Provide the (x, y) coordinate of the cell's center where the given text is located.  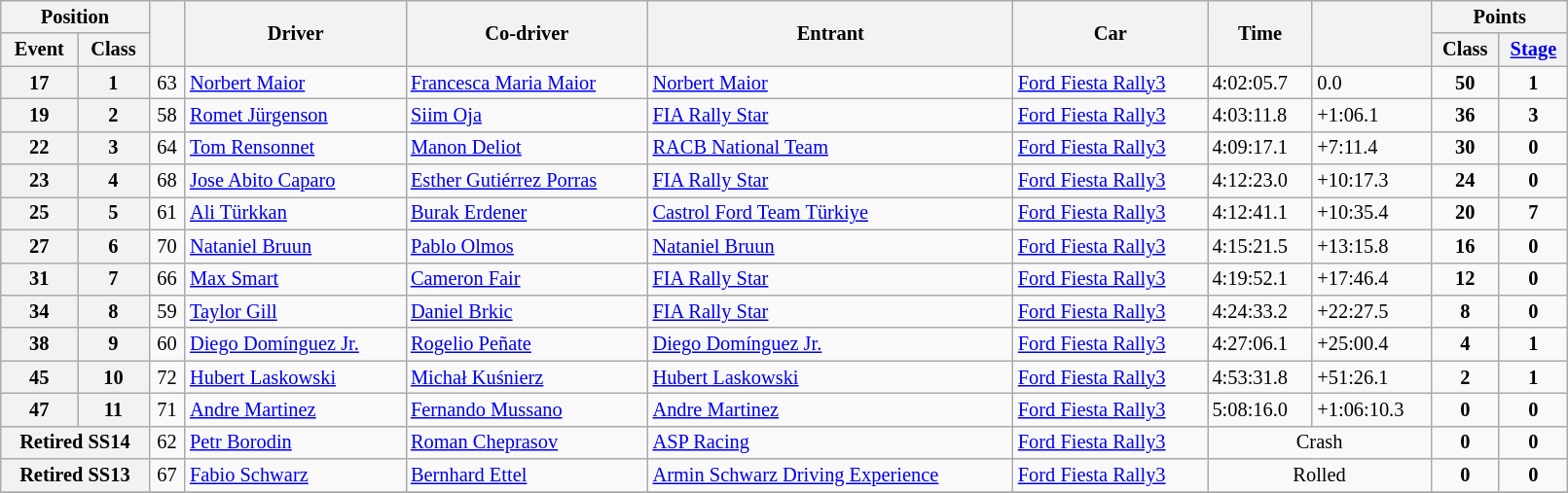
4:53:31.8 (1260, 377)
Rogelio Peñate (528, 344)
RACB National Team (831, 148)
70 (167, 246)
4:02:05.7 (1260, 83)
Daniel Brkic (528, 311)
61 (167, 213)
+10:35.4 (1371, 213)
64 (167, 148)
0.0 (1371, 83)
Driver (296, 33)
Castrol Ford Team Türkiye (831, 213)
+13:15.8 (1371, 246)
4:15:21.5 (1260, 246)
Petr Borodin (296, 442)
Co-driver (528, 33)
68 (167, 181)
Fabio Schwarz (296, 475)
Stage (1534, 50)
ASP Racing (831, 442)
30 (1466, 148)
38 (39, 344)
Rolled (1320, 475)
Retired SS13 (75, 475)
20 (1466, 213)
+1:06.1 (1371, 115)
Event (39, 50)
Ali Türkkan (296, 213)
23 (39, 181)
Romet Jürgenson (296, 115)
50 (1466, 83)
Crash (1320, 442)
27 (39, 246)
4:27:06.1 (1260, 344)
+7:11.4 (1371, 148)
Retired SS14 (75, 442)
4:19:52.1 (1260, 279)
4:12:23.0 (1260, 181)
5:08:16.0 (1260, 409)
+17:46.4 (1371, 279)
+51:26.1 (1371, 377)
Michał Kuśnierz (528, 377)
9 (113, 344)
19 (39, 115)
72 (167, 377)
Burak Erdener (528, 213)
22 (39, 148)
10 (113, 377)
+10:17.3 (1371, 181)
Position (75, 17)
66 (167, 279)
4:12:41.1 (1260, 213)
59 (167, 311)
Time (1260, 33)
12 (1466, 279)
58 (167, 115)
Esther Gutiérrez Porras (528, 181)
5 (113, 213)
63 (167, 83)
Car (1111, 33)
Bernhard Ettel (528, 475)
17 (39, 83)
71 (167, 409)
Cameron Fair (528, 279)
Points (1500, 17)
4:24:33.2 (1260, 311)
Armin Schwarz Driving Experience (831, 475)
+22:27.5 (1371, 311)
+1:06:10.3 (1371, 409)
24 (1466, 181)
45 (39, 377)
6 (113, 246)
+25:00.4 (1371, 344)
Entrant (831, 33)
16 (1466, 246)
25 (39, 213)
62 (167, 442)
Tom Rensonnet (296, 148)
4:03:11.8 (1260, 115)
Fernando Mussano (528, 409)
60 (167, 344)
Taylor Gill (296, 311)
Siim Oja (528, 115)
Jose Abito Caparo (296, 181)
67 (167, 475)
31 (39, 279)
Pablo Olmos (528, 246)
Max Smart (296, 279)
Manon Deliot (528, 148)
Roman Cheprasov (528, 442)
11 (113, 409)
34 (39, 311)
Francesca Maria Maior (528, 83)
36 (1466, 115)
4:09:17.1 (1260, 148)
47 (39, 409)
